From the cell containing the given text, extract its center point as [X, Y] coordinate. 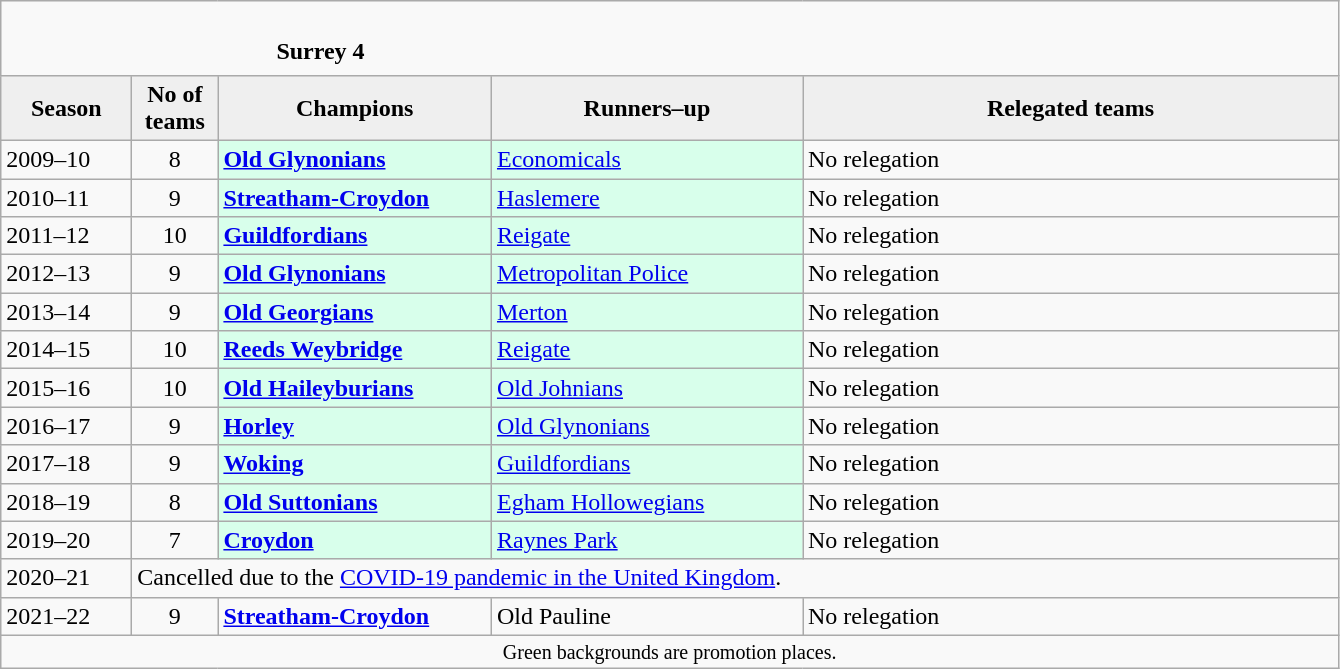
Reeds Weybridge [355, 350]
Season [66, 108]
Champions [355, 108]
2021–22 [66, 616]
7 [175, 540]
Croydon [355, 540]
Egham Hollowegians [646, 502]
Old Johnians [646, 388]
Horley [355, 426]
No of teams [175, 108]
Old Pauline [646, 616]
Economicals [646, 159]
2013–14 [66, 312]
2017–18 [66, 464]
Old Haileyburians [355, 388]
2010–11 [66, 197]
2011–12 [66, 236]
2009–10 [66, 159]
2020–21 [66, 578]
Woking [355, 464]
2012–13 [66, 274]
Old Suttonians [355, 502]
2014–15 [66, 350]
2019–20 [66, 540]
Green backgrounds are promotion places. [670, 652]
Runners–up [646, 108]
Relegated teams [1070, 108]
2015–16 [66, 388]
2016–17 [66, 426]
Old Georgians [355, 312]
Raynes Park [646, 540]
2018–19 [66, 502]
Cancelled due to the COVID-19 pandemic in the United Kingdom. [736, 578]
Merton [646, 312]
Metropolitan Police [646, 274]
Haslemere [646, 197]
